Output the [x, y] coordinate of the center of the cell containing the given text.  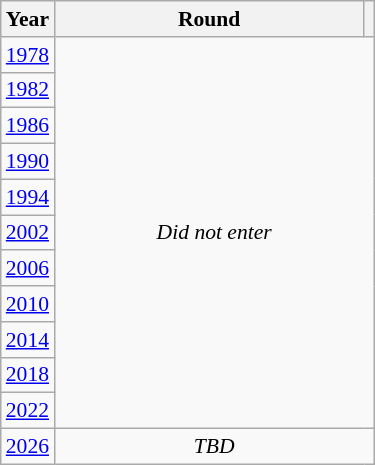
2018 [28, 375]
2006 [28, 269]
1994 [28, 197]
2026 [28, 447]
2022 [28, 411]
2010 [28, 304]
2002 [28, 233]
Did not enter [214, 233]
1978 [28, 55]
1990 [28, 162]
1986 [28, 126]
Year [28, 19]
Round [209, 19]
2014 [28, 340]
1982 [28, 90]
TBD [214, 447]
